For the text-containing cell, return its midpoint in (x, y) coordinate format. 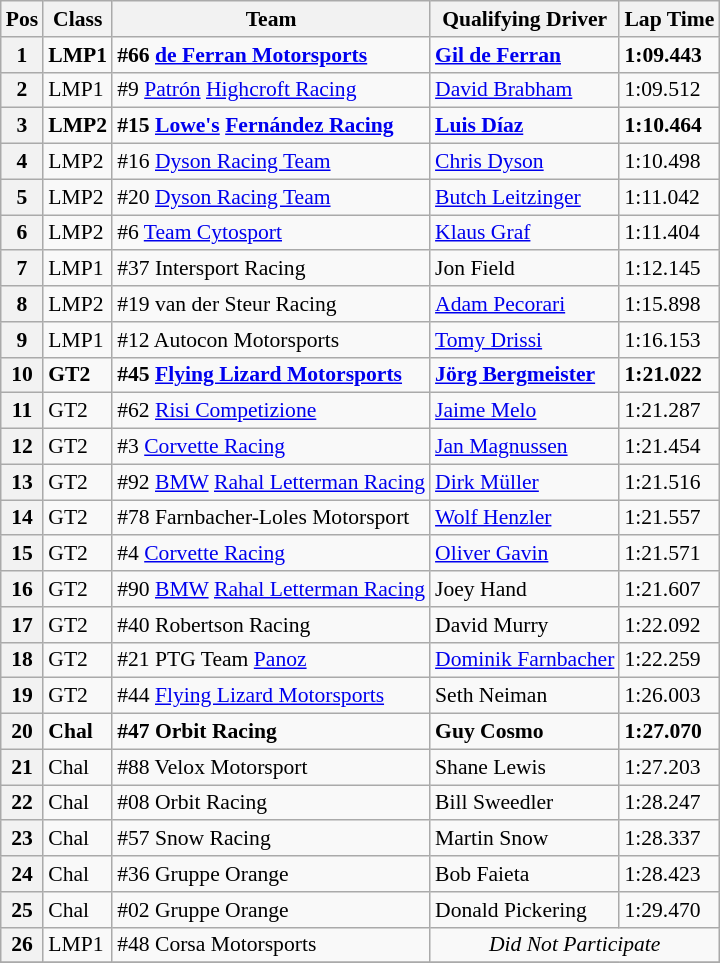
1:21.454 (669, 447)
Shane Lewis (524, 767)
1:28.423 (669, 874)
#3 Corvette Racing (271, 447)
Class (78, 19)
1:12.145 (669, 269)
Donald Pickering (524, 910)
1:28.247 (669, 803)
#02 Gruppe Orange (271, 910)
Butch Leitzinger (524, 197)
1:26.003 (669, 696)
Dominik Farnbacher (524, 660)
#90 BMW Rahal Letterman Racing (271, 589)
#62 Risi Competizione (271, 411)
#08 Orbit Racing (271, 803)
1:09.512 (669, 90)
Lap Time (669, 19)
Qualifying Driver (524, 19)
#78 Farnbacher-Loles Motorsport (271, 518)
1:09.443 (669, 55)
#66 de Ferran Motorsports (271, 55)
Tomy Drissi (524, 340)
1:22.259 (669, 660)
Bob Faieta (524, 874)
1:11.404 (669, 233)
18 (22, 660)
1:10.498 (669, 162)
Pos (22, 19)
3 (22, 126)
6 (22, 233)
David Murry (524, 625)
13 (22, 482)
8 (22, 304)
1:21.607 (669, 589)
12 (22, 447)
Luis Díaz (524, 126)
Klaus Graf (524, 233)
Martin Snow (524, 839)
1:10.464 (669, 126)
1:16.153 (669, 340)
#88 Velox Motorsport (271, 767)
#48 Corsa Motorsports (271, 945)
22 (22, 803)
21 (22, 767)
19 (22, 696)
4 (22, 162)
Joey Hand (524, 589)
Adam Pecorari (524, 304)
1:21.571 (669, 554)
#19 van der Steur Racing (271, 304)
#47 Orbit Racing (271, 732)
David Brabham (524, 90)
26 (22, 945)
Seth Neiman (524, 696)
Chris Dyson (524, 162)
Jaime Melo (524, 411)
23 (22, 839)
Jon Field (524, 269)
2 (22, 90)
1:21.516 (669, 482)
Wolf Henzler (524, 518)
11 (22, 411)
#57 Snow Racing (271, 839)
1:22.092 (669, 625)
1:21.022 (669, 375)
20 (22, 732)
#92 BMW Rahal Letterman Racing (271, 482)
#21 PTG Team Panoz (271, 660)
16 (22, 589)
1:27.203 (669, 767)
1:11.042 (669, 197)
1:21.287 (669, 411)
Guy Cosmo (524, 732)
#15 Lowe's Fernández Racing (271, 126)
1 (22, 55)
#20 Dyson Racing Team (271, 197)
10 (22, 375)
#6 Team Cytosport (271, 233)
Bill Sweedler (524, 803)
#37 Intersport Racing (271, 269)
#36 Gruppe Orange (271, 874)
1:21.557 (669, 518)
Team (271, 19)
5 (22, 197)
Jan Magnussen (524, 447)
17 (22, 625)
Oliver Gavin (524, 554)
Dirk Müller (524, 482)
#4 Corvette Racing (271, 554)
14 (22, 518)
9 (22, 340)
#44 Flying Lizard Motorsports (271, 696)
#40 Robertson Racing (271, 625)
Did Not Participate (574, 945)
#16 Dyson Racing Team (271, 162)
#9 Patrón Highcroft Racing (271, 90)
#12 Autocon Motorsports (271, 340)
1:28.337 (669, 839)
Gil de Ferran (524, 55)
1:27.070 (669, 732)
1:29.470 (669, 910)
24 (22, 874)
Jörg Bergmeister (524, 375)
1:15.898 (669, 304)
#45 Flying Lizard Motorsports (271, 375)
7 (22, 269)
15 (22, 554)
25 (22, 910)
